Search for the cell housing the specified text and yield its (X, Y) center coordinate. 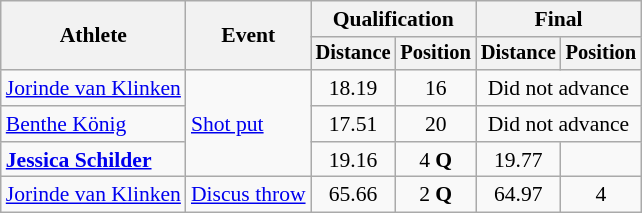
Event (248, 36)
Qualification (394, 19)
Discus throw (248, 195)
Jessica Schilder (94, 160)
Athlete (94, 36)
19.77 (518, 160)
20 (435, 124)
4 (601, 195)
Final (558, 19)
16 (435, 88)
17.51 (354, 124)
2 Q (435, 195)
18.19 (354, 88)
65.66 (354, 195)
4 Q (435, 160)
Shot put (248, 124)
64.97 (518, 195)
19.16 (354, 160)
Benthe König (94, 124)
